Identify which cell holds the provided text, then report its [x, y] central coordinate. 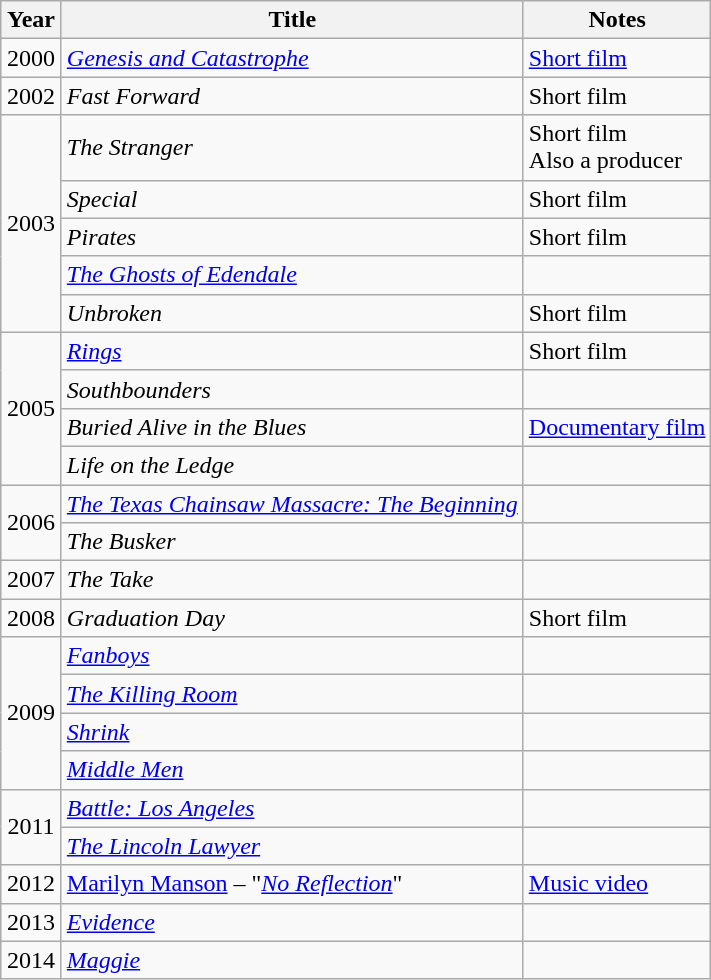
2005 [32, 408]
The Take [292, 580]
2008 [32, 618]
Music video [617, 884]
Title [292, 20]
Evidence [292, 922]
2014 [32, 960]
Maggie [292, 960]
The Busker [292, 542]
Life on the Ledge [292, 465]
Year [32, 20]
2011 [32, 827]
2006 [32, 522]
Notes [617, 20]
Documentary film [617, 427]
2002 [32, 96]
2003 [32, 224]
Fast Forward [292, 96]
The Killing Room [292, 694]
Buried Alive in the Blues [292, 427]
2009 [32, 713]
Southbounders [292, 389]
2000 [32, 58]
Short filmAlso a producer [617, 148]
Genesis and Catastrophe [292, 58]
Unbroken [292, 313]
2013 [32, 922]
Fanboys [292, 656]
The Lincoln Lawyer [292, 846]
The Texas Chainsaw Massacre: The Beginning [292, 503]
2007 [32, 580]
Graduation Day [292, 618]
Marilyn Manson – "No Reflection" [292, 884]
Pirates [292, 237]
Shrink [292, 732]
The Ghosts of Edendale [292, 275]
2012 [32, 884]
Middle Men [292, 770]
Special [292, 199]
Rings [292, 351]
The Stranger [292, 148]
Battle: Los Angeles [292, 808]
